Find where the given text appears and provide that cell's center as [x, y] coordinate. 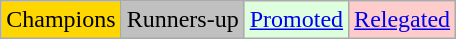
Promoted [296, 20]
Relegated [402, 20]
Champions [61, 20]
Runners-up [182, 20]
